Pinpoint the cell where the given text exists, returning its [x, y] midpoint coordinate. 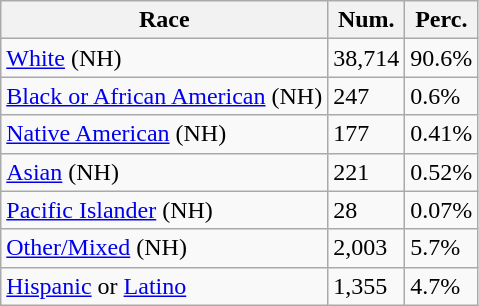
28 [366, 210]
0.41% [442, 134]
Num. [366, 20]
221 [366, 172]
Pacific Islander (NH) [164, 210]
0.6% [442, 96]
247 [366, 96]
White (NH) [164, 58]
Asian (NH) [164, 172]
Other/Mixed (NH) [164, 248]
Native American (NH) [164, 134]
Race [164, 20]
Perc. [442, 20]
Black or African American (NH) [164, 96]
2,003 [366, 248]
4.7% [442, 286]
177 [366, 134]
1,355 [366, 286]
5.7% [442, 248]
0.52% [442, 172]
38,714 [366, 58]
Hispanic or Latino [164, 286]
0.07% [442, 210]
90.6% [442, 58]
